Find where the given text appears and provide that cell's center as [x, y] coordinate. 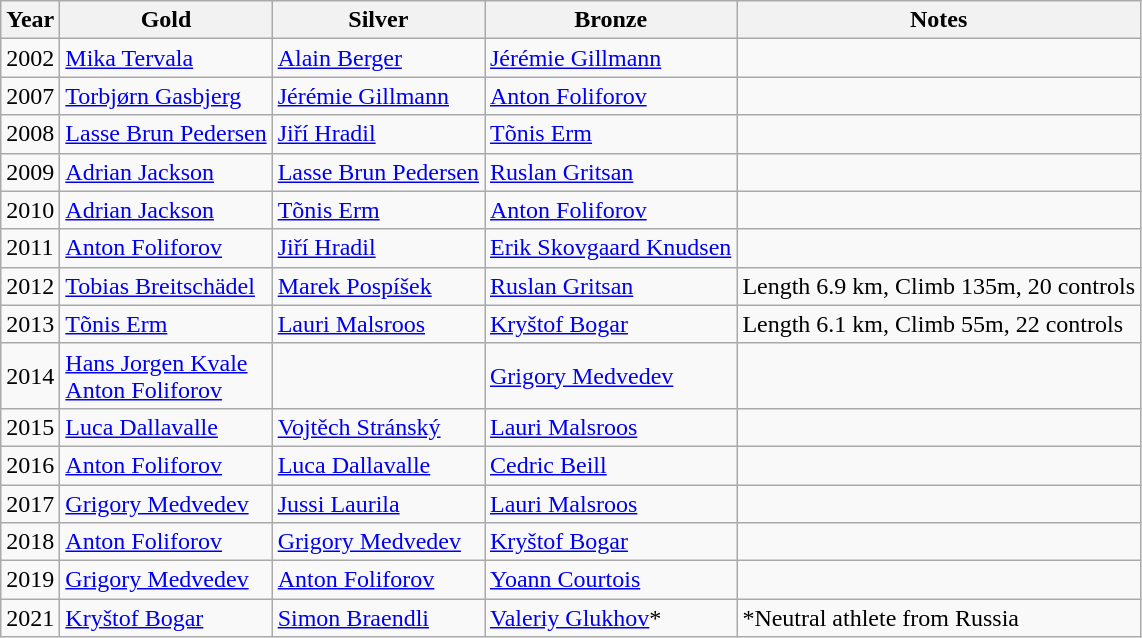
Tobias Breitschädel [166, 286]
Hans Jorgen Kvale Anton Foliforov [166, 376]
Torbjørn Gasbjerg [166, 96]
Jussi Laurila [378, 503]
2015 [30, 427]
2021 [30, 618]
Year [30, 20]
2011 [30, 248]
Marek Pospíšek [378, 286]
2002 [30, 58]
*Neutral athlete from Russia [939, 618]
2017 [30, 503]
Length 6.9 km, Climb 135m, 20 controls [939, 286]
Yoann Courtois [610, 580]
Erik Skovgaard Knudsen [610, 248]
2008 [30, 134]
2014 [30, 376]
2009 [30, 172]
Silver [378, 20]
Vojtěch Stránský [378, 427]
Alain Berger [378, 58]
2010 [30, 210]
Valeriy Glukhov* [610, 618]
Gold [166, 20]
Length 6.1 km, Climb 55m, 22 controls [939, 324]
Cedric Beill [610, 465]
2007 [30, 96]
2013 [30, 324]
2019 [30, 580]
2018 [30, 542]
Bronze [610, 20]
2012 [30, 286]
2016 [30, 465]
Simon Braendli [378, 618]
Notes [939, 20]
Mika Tervala [166, 58]
